Search for the cell housing the specified text and yield its [x, y] center coordinate. 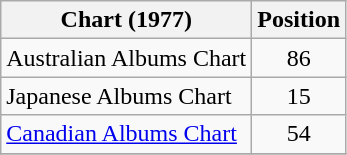
54 [299, 134]
Chart (1977) [126, 20]
Japanese Albums Chart [126, 96]
Australian Albums Chart [126, 58]
86 [299, 58]
Canadian Albums Chart [126, 134]
Position [299, 20]
15 [299, 96]
